Return the (X, Y) coordinate for the center point of the cell that contains the specified text.  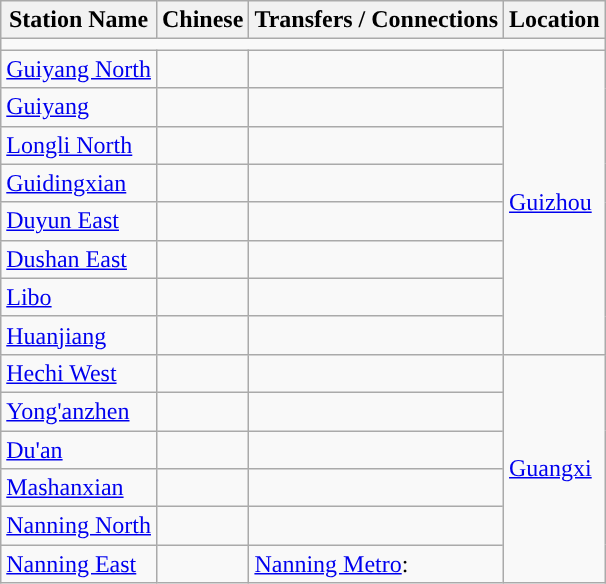
Location (555, 20)
Duyun East (79, 221)
Guiyang (79, 107)
Guizhou (555, 202)
Huanjiang (79, 335)
Longli North (79, 145)
Yong'anzhen (79, 411)
Libo (79, 297)
Guidingxian (79, 183)
Dushan East (79, 259)
Transfers / Connections (376, 20)
Nanning North (79, 526)
Nanning Metro: (376, 564)
Guangxi (555, 468)
Guiyang North (79, 69)
Mashanxian (79, 488)
Hechi West (79, 373)
Station Name (79, 20)
Nanning East (79, 564)
Du'an (79, 449)
Chinese (202, 20)
